Locate the cell with the specified text and output its [X, Y] center coordinate. 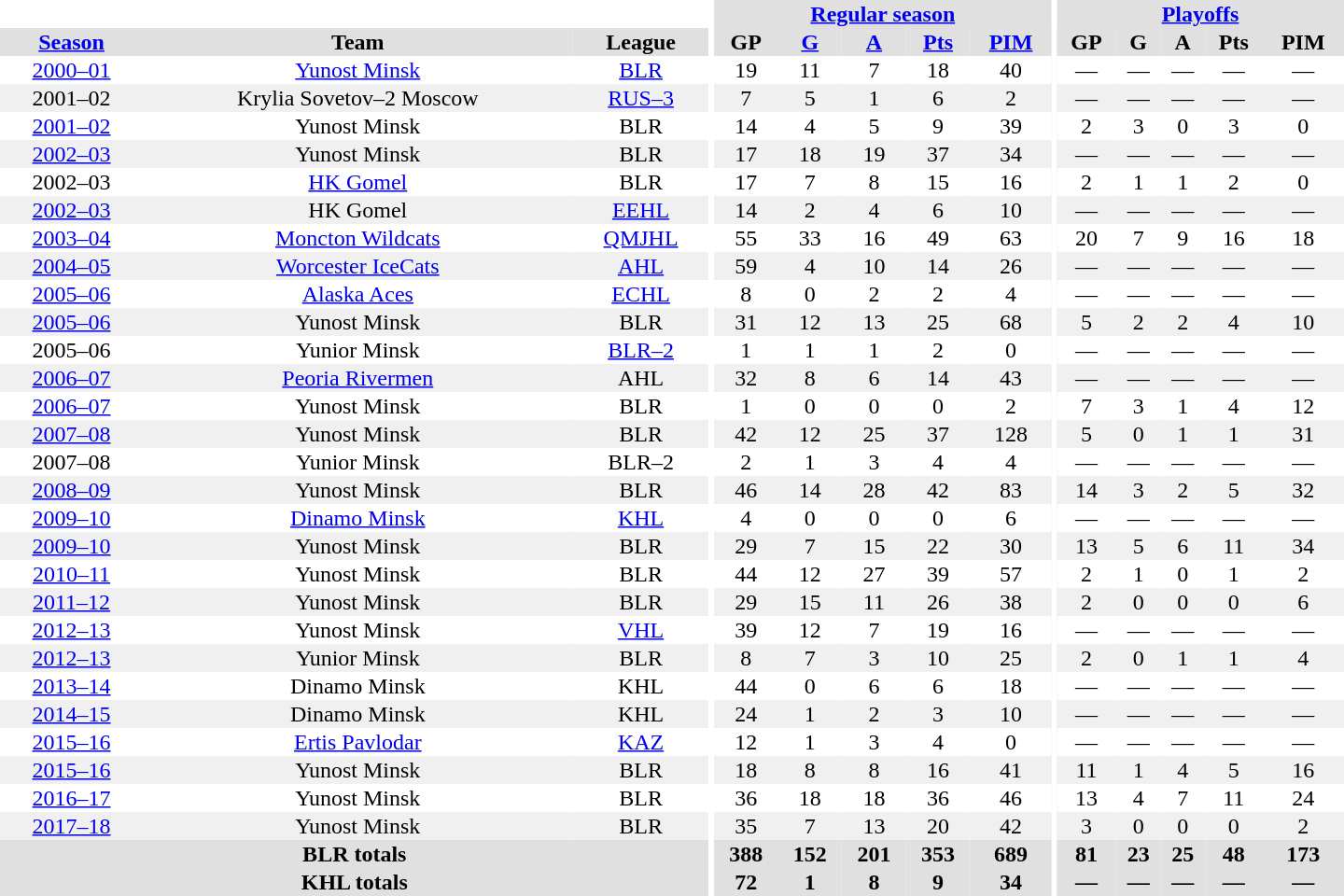
2016–17 [71, 798]
388 [747, 854]
33 [810, 238]
81 [1086, 854]
128 [1010, 434]
40 [1010, 70]
EEHL [641, 210]
57 [1010, 574]
72 [747, 882]
38 [1010, 602]
689 [1010, 854]
48 [1234, 854]
2017–18 [71, 826]
49 [939, 238]
2004–05 [71, 266]
Season [71, 42]
QMJHL [641, 238]
VHL [641, 630]
68 [1010, 322]
2011–12 [71, 602]
Playoffs [1200, 14]
27 [874, 574]
173 [1303, 854]
23 [1139, 854]
Regular season [883, 14]
Ertis Pavlodar [357, 742]
63 [1010, 238]
Alaska Aces [357, 294]
152 [810, 854]
Krylia Sovetov–2 Moscow [357, 98]
BLR totals [355, 854]
ECHL [641, 294]
2013–14 [71, 686]
43 [1010, 378]
2014–15 [71, 714]
35 [747, 826]
83 [1010, 490]
22 [939, 546]
201 [874, 854]
Team [357, 42]
41 [1010, 770]
KAZ [641, 742]
RUS–3 [641, 98]
28 [874, 490]
30 [1010, 546]
League [641, 42]
2000–01 [71, 70]
353 [939, 854]
Worcester IceCats [357, 266]
59 [747, 266]
2003–04 [71, 238]
2008–09 [71, 490]
Moncton Wildcats [357, 238]
KHL totals [355, 882]
55 [747, 238]
2010–11 [71, 574]
Peoria Rivermen [357, 378]
